From the cell containing the given text, extract its center point as (x, y) coordinate. 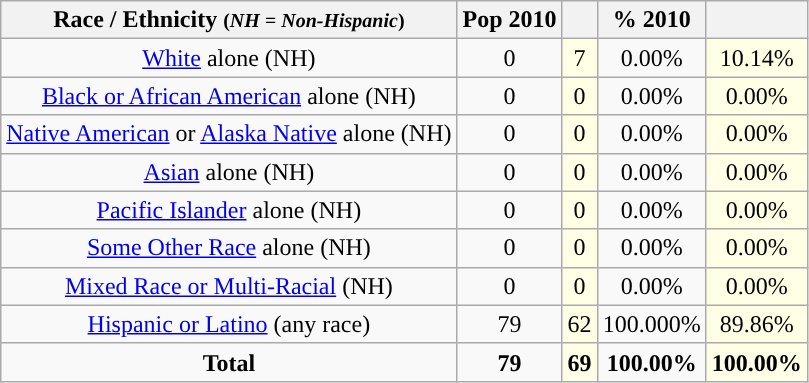
Black or African American alone (NH) (229, 96)
Total (229, 362)
100.000% (652, 324)
62 (580, 324)
% 2010 (652, 20)
Asian alone (NH) (229, 172)
Native American or Alaska Native alone (NH) (229, 134)
7 (580, 58)
Race / Ethnicity (NH = Non-Hispanic) (229, 20)
Pop 2010 (510, 20)
Pacific Islander alone (NH) (229, 210)
Some Other Race alone (NH) (229, 248)
Hispanic or Latino (any race) (229, 324)
89.86% (756, 324)
69 (580, 362)
White alone (NH) (229, 58)
Mixed Race or Multi-Racial (NH) (229, 286)
10.14% (756, 58)
